Detect which cell encompasses the target text, then output its (X, Y) center coordinate. 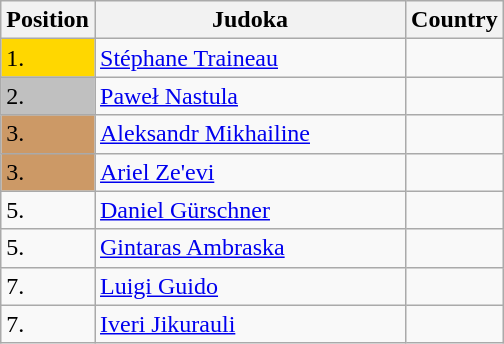
Paweł Nastula (250, 96)
Judoka (250, 20)
Country (455, 20)
Aleksandr Mikhailine (250, 134)
Ariel Ze'evi (250, 172)
Position (48, 20)
Iveri Jikurauli (250, 324)
Gintaras Ambraska (250, 248)
2. (48, 96)
Stéphane Traineau (250, 58)
Daniel Gürschner (250, 210)
1. (48, 58)
Luigi Guido (250, 286)
